Identify which cell holds the provided text, then report its (X, Y) central coordinate. 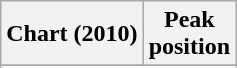
Peakposition (189, 34)
Chart (2010) (72, 34)
